Locate the cell with the specified text and output its (x, y) center coordinate. 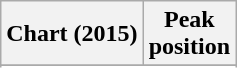
Chart (2015) (72, 34)
Peakposition (189, 34)
